For the text-containing cell, return its midpoint in [X, Y] coordinate format. 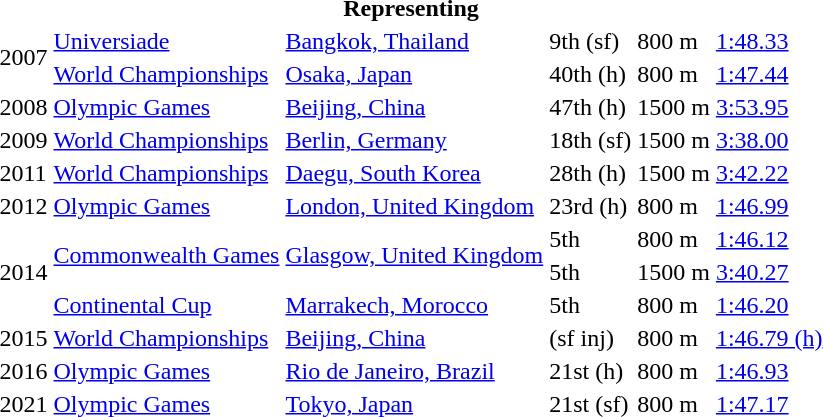
28th (h) [590, 173]
Marrakech, Morocco [414, 305]
Osaka, Japan [414, 74]
Universiade [166, 41]
Daegu, South Korea [414, 173]
Rio de Janeiro, Brazil [414, 371]
Bangkok, Thailand [414, 41]
Continental Cup [166, 305]
40th (h) [590, 74]
(sf inj) [590, 338]
47th (h) [590, 107]
Berlin, Germany [414, 140]
Commonwealth Games [166, 256]
London, United Kingdom [414, 206]
9th (sf) [590, 41]
21st (h) [590, 371]
Glasgow, United Kingdom [414, 256]
23rd (h) [590, 206]
18th (sf) [590, 140]
